From the cell containing the given text, extract its center point as [X, Y] coordinate. 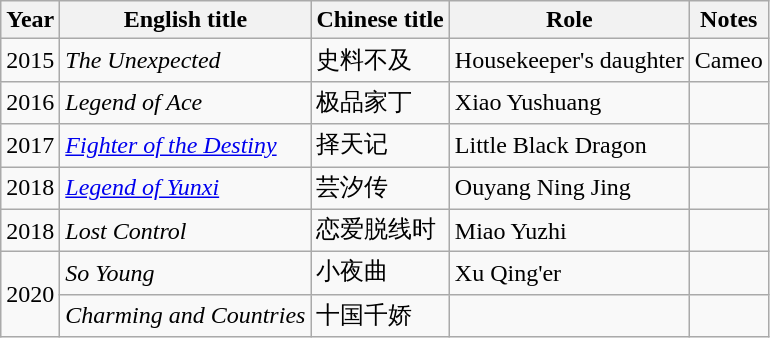
芸汐传 [380, 188]
Year [30, 20]
Lost Control [186, 230]
2020 [30, 294]
Legend of Yunxi [186, 188]
Fighter of the Destiny [186, 146]
Ouyang Ning Jing [569, 188]
Xiao Yushuang [569, 102]
恋爱脱线时 [380, 230]
The Unexpected [186, 60]
Xu Qing'er [569, 274]
2016 [30, 102]
So Young [186, 274]
十国千娇 [380, 316]
Legend of Ace [186, 102]
极品家丁 [380, 102]
2017 [30, 146]
Charming and Countries [186, 316]
史料不及 [380, 60]
Housekeeper's daughter [569, 60]
Miao Yuzhi [569, 230]
Cameo [728, 60]
2015 [30, 60]
English title [186, 20]
Notes [728, 20]
择天记 [380, 146]
Little Black Dragon [569, 146]
Chinese title [380, 20]
小夜曲 [380, 274]
Role [569, 20]
